Detect which cell encompasses the target text, then output its (X, Y) center coordinate. 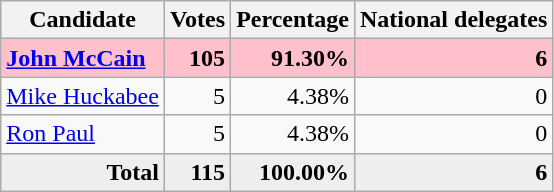
Votes (197, 20)
National delegates (453, 20)
91.30% (293, 58)
John McCain (83, 58)
Total (83, 172)
Percentage (293, 20)
115 (197, 172)
105 (197, 58)
Mike Huckabee (83, 96)
100.00% (293, 172)
Candidate (83, 20)
Ron Paul (83, 134)
